Provide the [X, Y] coordinate of the cell's center where the given text is located.  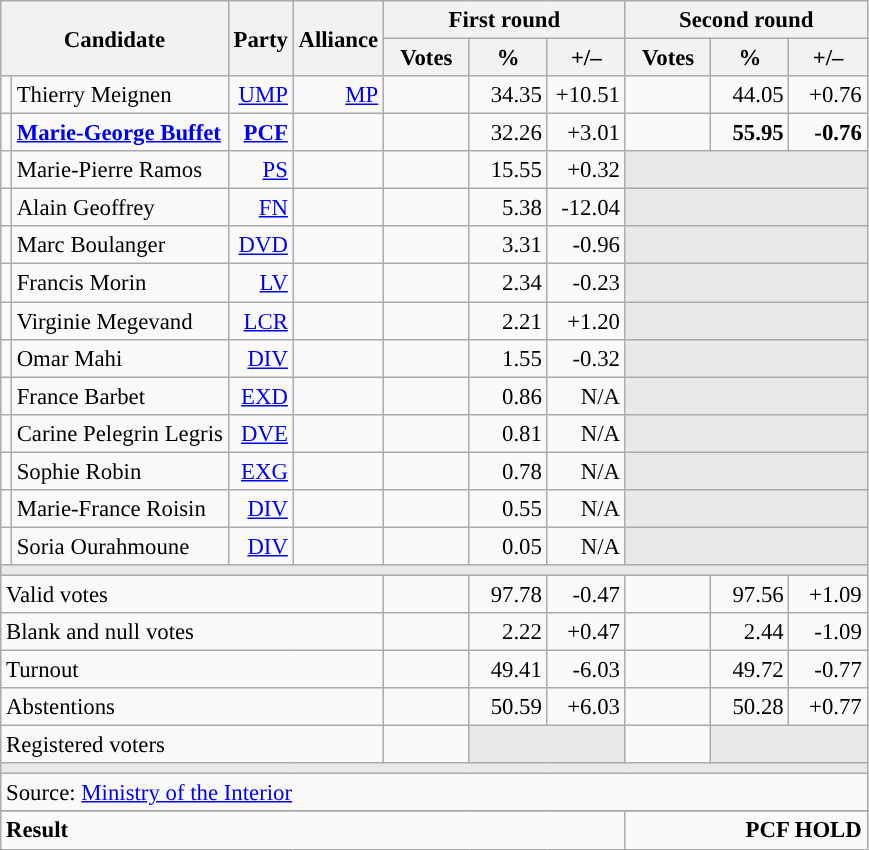
2.44 [750, 632]
Candidate [114, 38]
Marie-Pierre Ramos [120, 170]
Blank and null votes [192, 632]
49.41 [508, 670]
0.05 [508, 546]
34.35 [508, 95]
Carine Pelegrin Legris [120, 433]
+0.76 [828, 95]
PCF [260, 133]
1.55 [508, 358]
PS [260, 170]
UMP [260, 95]
55.95 [750, 133]
-0.23 [586, 283]
Marie-George Buffet [120, 133]
44.05 [750, 95]
+6.03 [586, 707]
-12.04 [586, 208]
+1.09 [828, 594]
49.72 [750, 670]
+0.32 [586, 170]
Second round [746, 20]
Soria Ourahmoune [120, 546]
+3.01 [586, 133]
Registered voters [192, 745]
-6.03 [586, 670]
50.28 [750, 707]
0.81 [508, 433]
Marc Boulanger [120, 245]
0.86 [508, 396]
Sophie Robin [120, 471]
Turnout [192, 670]
-1.09 [828, 632]
EXG [260, 471]
+0.77 [828, 707]
-0.96 [586, 245]
3.31 [508, 245]
Omar Mahi [120, 358]
2.34 [508, 283]
15.55 [508, 170]
32.26 [508, 133]
FN [260, 208]
Thierry Meignen [120, 95]
Francis Morin [120, 283]
+10.51 [586, 95]
MP [338, 95]
2.22 [508, 632]
PCF HOLD [746, 831]
-0.77 [828, 670]
Virginie Megevand [120, 321]
Abstentions [192, 707]
97.78 [508, 594]
First round [505, 20]
50.59 [508, 707]
LV [260, 283]
+0.47 [586, 632]
0.55 [508, 509]
Result [314, 831]
+1.20 [586, 321]
Valid votes [192, 594]
0.78 [508, 471]
-0.76 [828, 133]
97.56 [750, 594]
-0.47 [586, 594]
Alliance [338, 38]
2.21 [508, 321]
DVD [260, 245]
Source: Ministry of the Interior [434, 793]
-0.32 [586, 358]
Party [260, 38]
5.38 [508, 208]
DVE [260, 433]
Marie-France Roisin [120, 509]
LCR [260, 321]
France Barbet [120, 396]
EXD [260, 396]
Alain Geoffrey [120, 208]
